Find where the given text appears and provide that cell's center as [x, y] coordinate. 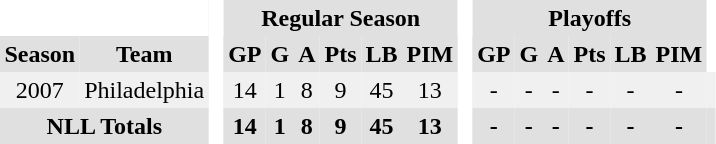
Regular Season [341, 18]
Playoffs [590, 18]
2007 [40, 90]
Team [144, 54]
Philadelphia [144, 90]
Season [40, 54]
NLL Totals [104, 126]
